Output the [X, Y] coordinate of the center of the cell containing the given text.  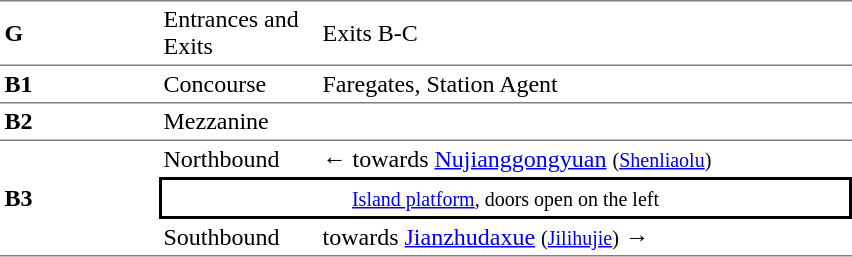
Exits B-C [585, 33]
← towards Nujianggongyuan (Shenliaolu) [585, 159]
Mezzanine [238, 123]
B2 [80, 123]
Island platform, doors open on the left [506, 198]
Concourse [238, 85]
Southbound [238, 238]
Entrances and Exits [238, 33]
towards Jianzhudaxue (Jilihujie) → [585, 238]
Faregates, Station Agent [585, 85]
B1 [80, 85]
G [80, 33]
B3 [80, 199]
Northbound [238, 159]
